Detect which cell encompasses the target text, then output its [x, y] center coordinate. 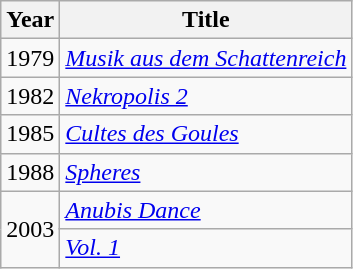
1982 [30, 96]
Vol. 1 [206, 248]
2003 [30, 229]
1988 [30, 172]
Nekropolis 2 [206, 96]
Musik aus dem Schattenreich [206, 58]
Spheres [206, 172]
Title [206, 20]
Cultes des Goules [206, 134]
1985 [30, 134]
1979 [30, 58]
Anubis Dance [206, 210]
Year [30, 20]
